Identify which cell holds the provided text, then report its (x, y) central coordinate. 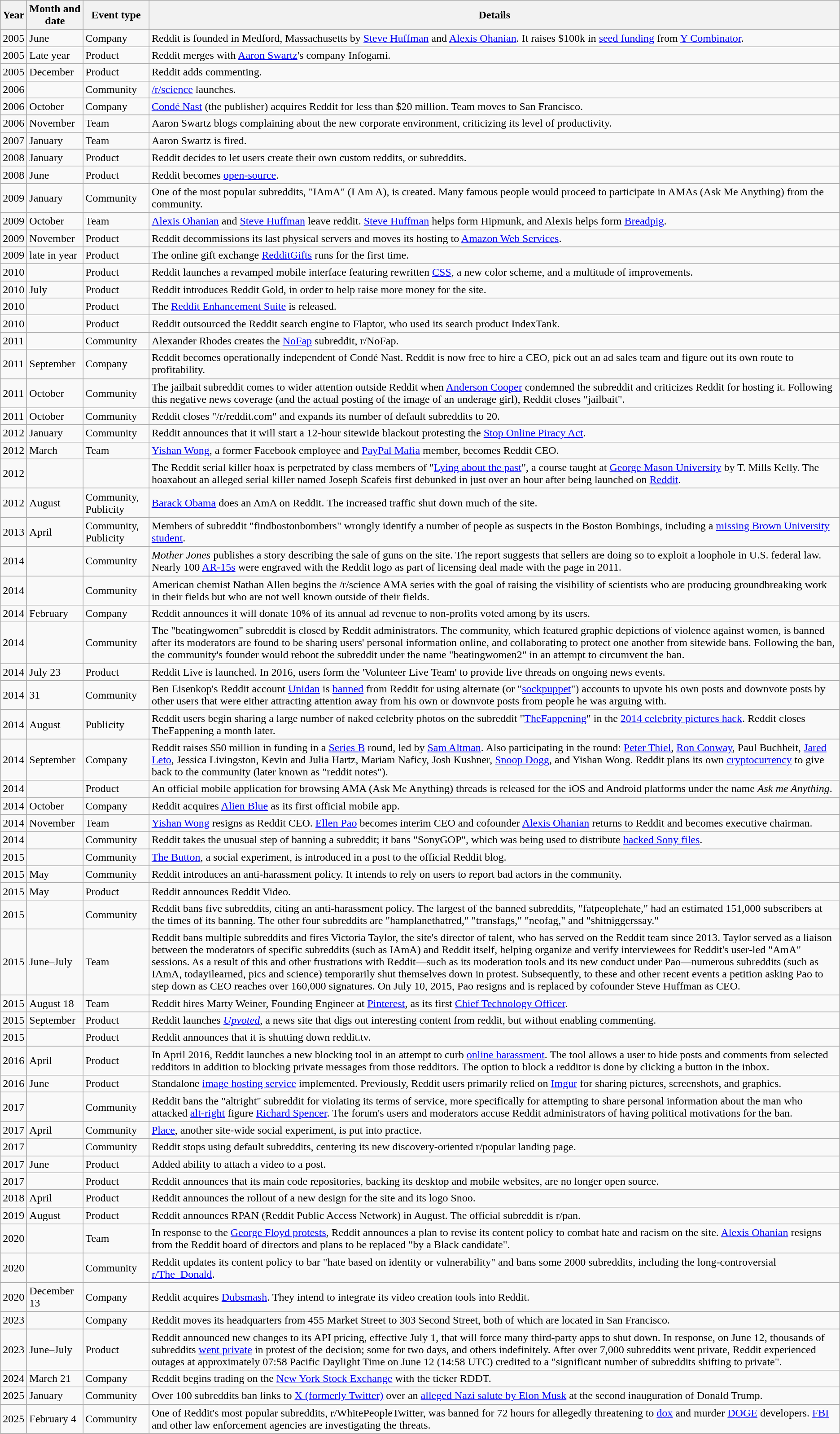
Details (494, 15)
July 23 (55, 672)
Reddit stops using default subreddits, centering its new discovery-oriented r/popular landing page. (494, 1147)
2024 (13, 1379)
The Button, a social experiment, is introduced in a post to the official Reddit blog. (494, 857)
March 21 (55, 1379)
Late year (55, 55)
Reddit decommissions its last physical servers and moves its hosting to Amazon Web Services. (494, 238)
Alexander Rhodes creates the NoFap subreddit, r/NoFap. (494, 341)
March (55, 450)
Reddit introduces an anti-harassment policy. It intends to rely on users to report bad actors in the community. (494, 874)
February 4 (55, 1419)
Reddit decides to let users create their own custom reddits, or subreddits. (494, 158)
Month and date (55, 15)
Reddit becomes open-source. (494, 175)
Reddit announces it will donate 10% of its annual ad revenue to non-profits voted among by its users. (494, 614)
Reddit Live is launched. In 2016, users form the 'Volunteer Live Team' to provide live threads on ongoing news events. (494, 672)
Added ability to attach a video to a post. (494, 1164)
Alexis Ohanian and Steve Huffman leave reddit. Steve Huffman helps form Hipmunk, and Alexis helps form Breadpig. (494, 221)
Reddit announces that its main code repositories, backing its desktop and mobile websites, are no longer open source. (494, 1181)
Reddit begins trading on the New York Stock Exchange with the ticker RDDT. (494, 1379)
Reddit takes the unusual step of banning a subreddit; it bans "SonyGOP", which was being used to distribute hacked Sony files. (494, 840)
Year (13, 15)
Yishan Wong, a former Facebook employee and PayPal Mafia member, becomes Reddit CEO. (494, 450)
Reddit acquires Dubsmash. They intend to integrate its video creation tools into Reddit. (494, 1297)
Reddit hires Marty Weiner, Founding Engineer at Pinterest, as its first Chief Technology Officer. (494, 1003)
Reddit acquires Alien Blue as its first official mobile app. (494, 806)
31 (55, 695)
Reddit moves its headquarters from 455 Market Street to 303 Second Street, both of which are located in San Francisco. (494, 1320)
Condé Nast (the publisher) acquires Reddit for less than $20 million. Team moves to San Francisco. (494, 106)
Reddit launches a revamped mobile interface featuring rewritten CSS, a new color scheme, and a multitude of improvements. (494, 273)
Reddit closes "/r/reddit.com" and expands its number of default subreddits to 20. (494, 416)
Reddit announces RPAN (Reddit Public Access Network) in August. The official subreddit is r/pan. (494, 1215)
Reddit introduces Reddit Gold, in order to help raise more money for the site. (494, 290)
July (55, 290)
Reddit merges with Aaron Swartz's company Infogami. (494, 55)
Reddit announces that it will start a 12-hour sitewide blackout protesting the Stop Online Piracy Act. (494, 433)
Standalone image hosting service implemented. Previously, Reddit users primarily relied on Imgur for sharing pictures, screenshots, and graphics. (494, 1084)
February (55, 614)
Over 100 subreddits ban links to X (formerly Twitter) over an alleged Nazi salute by Elon Musk at the second inauguration of Donald Trump. (494, 1396)
December (55, 72)
August 18 (55, 1003)
Event type (116, 15)
Reddit launches Upvoted, a news site that digs out interesting content from reddit, but without enabling commenting. (494, 1021)
The online gift exchange RedditGifts runs for the first time. (494, 255)
Reddit announces that it is shutting down reddit.tv. (494, 1038)
Reddit announces Reddit Video. (494, 891)
Reddit adds commenting. (494, 72)
2007 (13, 141)
Reddit is founded in Medford, Massachusetts by Steve Huffman and Alexis Ohanian. It raises $100k in seed funding from Y Combinator. (494, 38)
Aaron Swartz is fired. (494, 141)
2018 (13, 1198)
Reddit announces the rollout of a new design for the site and its logo Snoo. (494, 1198)
Publicity (116, 725)
Aaron Swartz blogs complaining about the new corporate environment, criticizing its level of productivity. (494, 123)
Barack Obama does an AmA on Reddit. The increased traffic shut down much of the site. (494, 503)
2013 (13, 532)
/r/science launches. (494, 89)
The Reddit Enhancement Suite is released. (494, 307)
Yishan Wong resigns as Reddit CEO. Ellen Pao becomes interim CEO and cofounder Alexis Ohanian returns to Reddit and becomes executive chairman. (494, 823)
2019 (13, 1215)
Place, another site-wide social experiment, is put into practice. (494, 1130)
December 13 (55, 1297)
Reddit outsourced the Reddit search engine to Flaptor, who used its search product IndexTank. (494, 324)
late in year (55, 255)
